Locate the cell with the specified text and output its (X, Y) center coordinate. 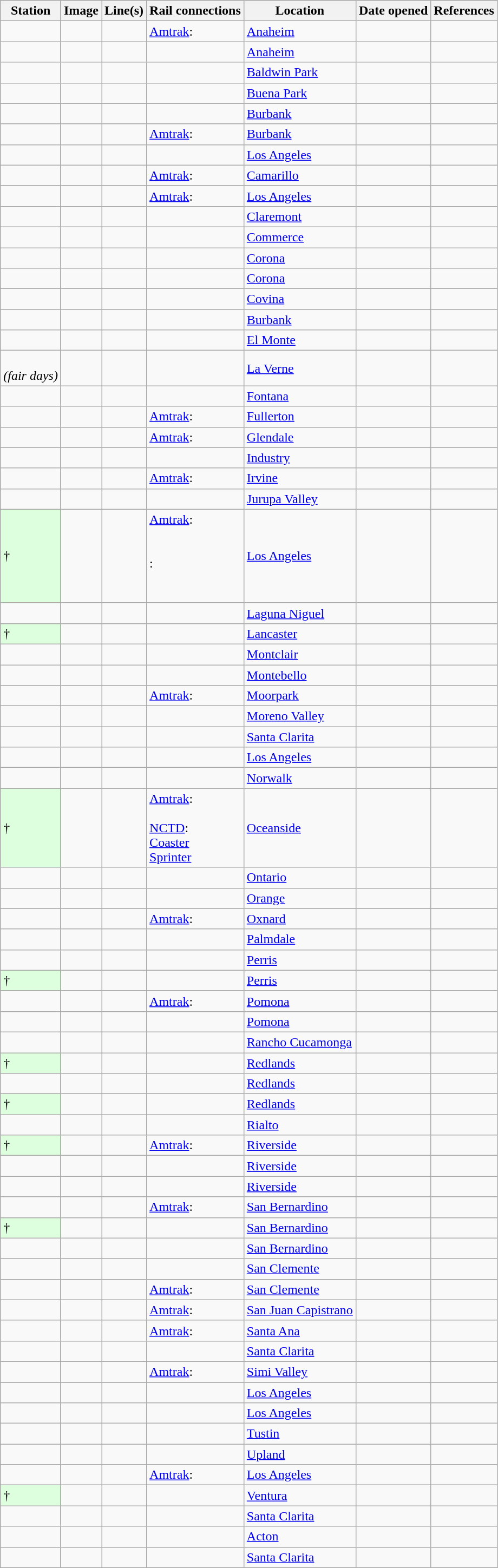
Claremont (300, 216)
Laguna Niguel (300, 613)
Oxnard (300, 919)
El Monte (300, 340)
Fontana (300, 396)
Montebello (300, 675)
Oceanside (300, 828)
Acton (300, 1537)
Irvine (300, 478)
Orange (300, 898)
Lancaster (300, 634)
Glendale (300, 437)
Line(s) (124, 11)
Location (300, 11)
Moreno Valley (300, 716)
Rail connections (195, 11)
Santa Ana (300, 1330)
Date opened (393, 11)
Rancho Cucamonga (300, 1042)
Station (31, 11)
Norwalk (300, 778)
Upland (300, 1454)
Amtrak:: (195, 556)
San Juan Capistrano (300, 1310)
Image (81, 11)
Ontario (300, 878)
Montclair (300, 654)
Covina (300, 299)
Camarillo (300, 175)
Amtrak:NCTD: Coaster Sprinter (195, 828)
Simi Valley (300, 1372)
Baldwin Park (300, 73)
(fair days) (31, 368)
Commerce (300, 237)
Palmdale (300, 939)
La Verne (300, 368)
Tustin (300, 1434)
Buena Park (300, 93)
Rialto (300, 1125)
Fullerton (300, 417)
References (464, 11)
Industry (300, 458)
Jurupa Valley (300, 499)
Ventura (300, 1495)
Moorpark (300, 696)
